Detect which cell encompasses the target text, then output its (X, Y) center coordinate. 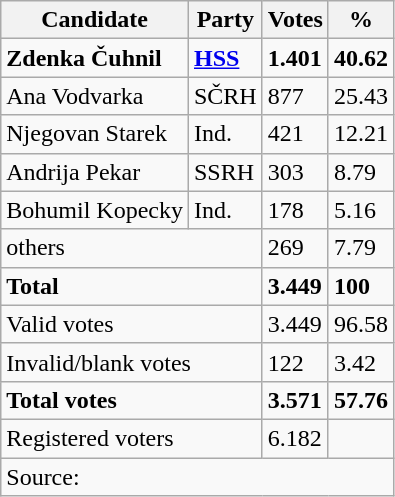
12.21 (360, 134)
Party (225, 20)
100 (360, 286)
25.43 (360, 96)
Zdenka Čuhnil (95, 58)
SČRH (225, 96)
57.76 (360, 400)
178 (295, 210)
Bohumil Kopecky (95, 210)
Registered voters (132, 438)
40.62 (360, 58)
6.182 (295, 438)
421 (295, 134)
Candidate (95, 20)
96.58 (360, 324)
3.42 (360, 362)
% (360, 20)
269 (295, 248)
Invalid/blank votes (132, 362)
303 (295, 172)
HSS (225, 58)
Njegovan Starek (95, 134)
122 (295, 362)
8.79 (360, 172)
1.401 (295, 58)
Andrija Pekar (95, 172)
877 (295, 96)
Total (132, 286)
Ana Vodvarka (95, 96)
5.16 (360, 210)
SSRH (225, 172)
Valid votes (132, 324)
7.79 (360, 248)
Total votes (132, 400)
3.571 (295, 400)
Votes (295, 20)
Source: (198, 477)
others (132, 248)
